Determine the [X, Y] coordinate at the center of the cell enclosing the given text.  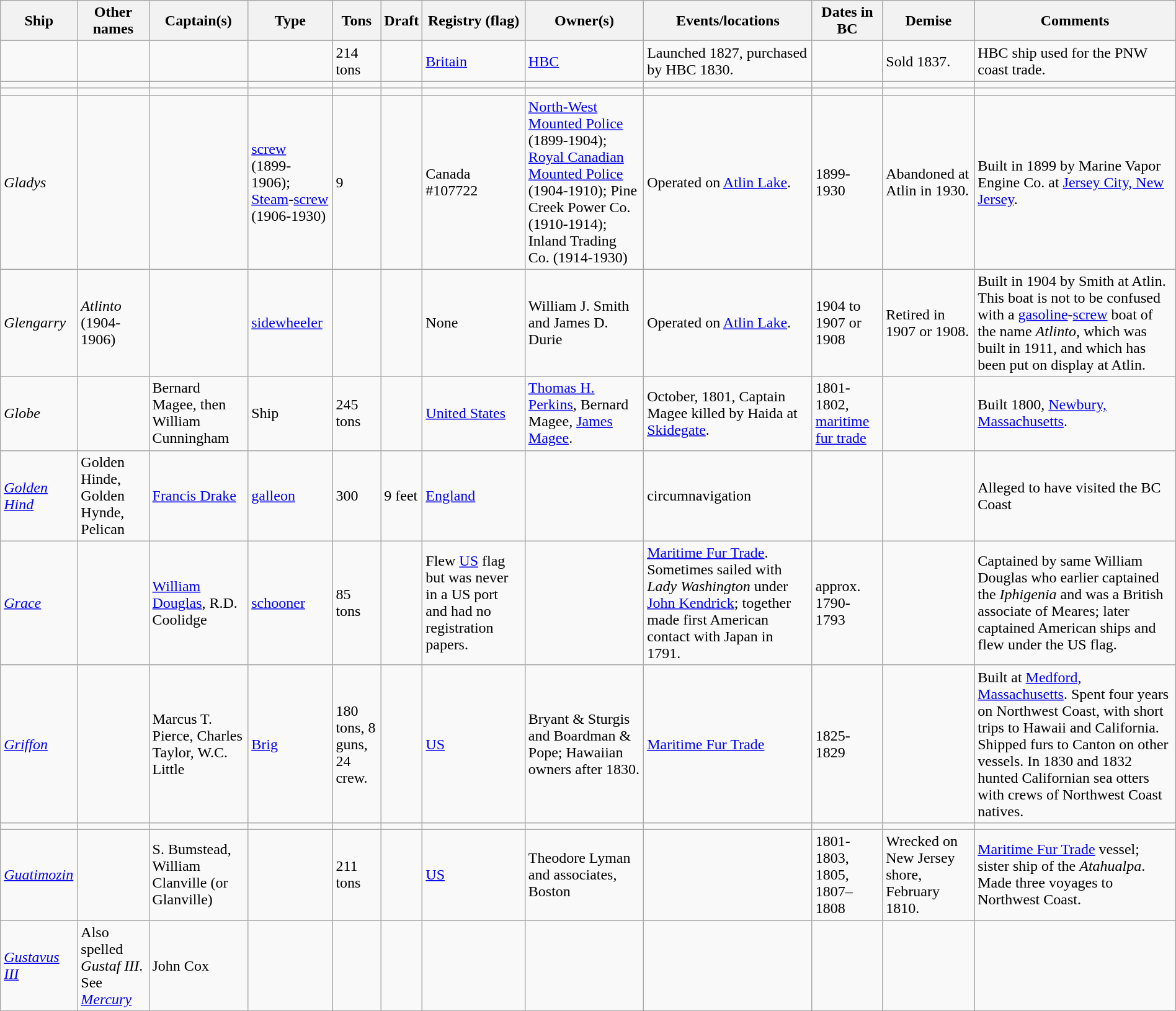
245 tons [357, 413]
HBC [584, 61]
Golden Hinde, Golden Hynde, Pelican [113, 496]
October, 1801, Captain Magee killed by Haida at Skidegate. [728, 413]
S. Bumstead, William Clanville (or Glanville) [198, 875]
Built in 1899 by Marine Vapor Engine Co. at Jersey City, New Jersey. [1076, 182]
Maritime Fur Trade vessel; sister ship of the Atahualpa. Made three voyages to Northwest Coast. [1076, 875]
Grace [39, 603]
William J. Smith and James D. Durie [584, 323]
Francis Drake [198, 496]
Tons [357, 21]
galleon [290, 496]
Thomas H. Perkins, Bernard Magee, James Magee. [584, 413]
Dates in BC [847, 21]
Canada #107722 [474, 182]
Comments [1076, 21]
Demise [929, 21]
Wrecked on New Jersey shore, February 1810. [929, 875]
Registry (flag) [474, 21]
Owner(s) [584, 21]
Captain(s) [198, 21]
Golden Hind [39, 496]
Flew US flag but was never in a US port and had no registration papers. [474, 603]
screw (1899-1906);Steam-screw (1906-1930) [290, 182]
North-West Mounted Police (1899-1904);Royal Canadian Mounted Police (1904-1910); Pine Creek Power Co. (1910-1914); Inland Trading Co. (1914-1930) [584, 182]
approx. 1790-1793 [847, 603]
Gladys [39, 182]
circumnavigation [728, 496]
sidewheeler [290, 323]
Globe [39, 413]
HBC ship used for the PNW coast trade. [1076, 61]
Events/locations [728, 21]
9 [357, 182]
Bryant & Sturgis and Boardman & Pope; Hawaiian owners after 1830. [584, 744]
1899-1930 [847, 182]
Maritime Fur Trade. Sometimes sailed with Lady Washington under John Kendrick; together made first American contact with Japan in 1791. [728, 603]
9 feet [402, 496]
Also spelled Gustaf III. See Mercury [113, 966]
Marcus T. Pierce, Charles Taylor, W.C. Little [198, 744]
1801-1803, 1805, 1807–1808 [847, 875]
Other names [113, 21]
Retired in 1907 or 1908. [929, 323]
Griffon [39, 744]
214 tons [357, 61]
None [474, 323]
Brig [290, 744]
1825-1829 [847, 744]
Maritime Fur Trade [728, 744]
England [474, 496]
1801-1802, maritime fur trade [847, 413]
Britain [474, 61]
Sold 1837. [929, 61]
85 tons [357, 603]
Alleged to have visited the BC Coast [1076, 496]
John Cox [198, 966]
Glengarry [39, 323]
Type [290, 21]
1904 to 1907 or 1908 [847, 323]
Gustavus III [39, 966]
Theodore Lyman and associates, Boston [584, 875]
schooner [290, 603]
211 tons [357, 875]
United States [474, 413]
Built 1800, Newbury, Massachusetts. [1076, 413]
Draft [402, 21]
300 [357, 496]
William Douglas, R.D. Coolidge [198, 603]
Guatimozin [39, 875]
Bernard Magee, then William Cunningham [198, 413]
180 tons, 8 guns, 24 crew. [357, 744]
Atlinto (1904-1906) [113, 323]
Abandoned at Atlin in 1930. [929, 182]
Launched 1827, purchased by HBC 1830. [728, 61]
